Scan for the cell matching the given text and deliver its (X, Y) coordinate at center. 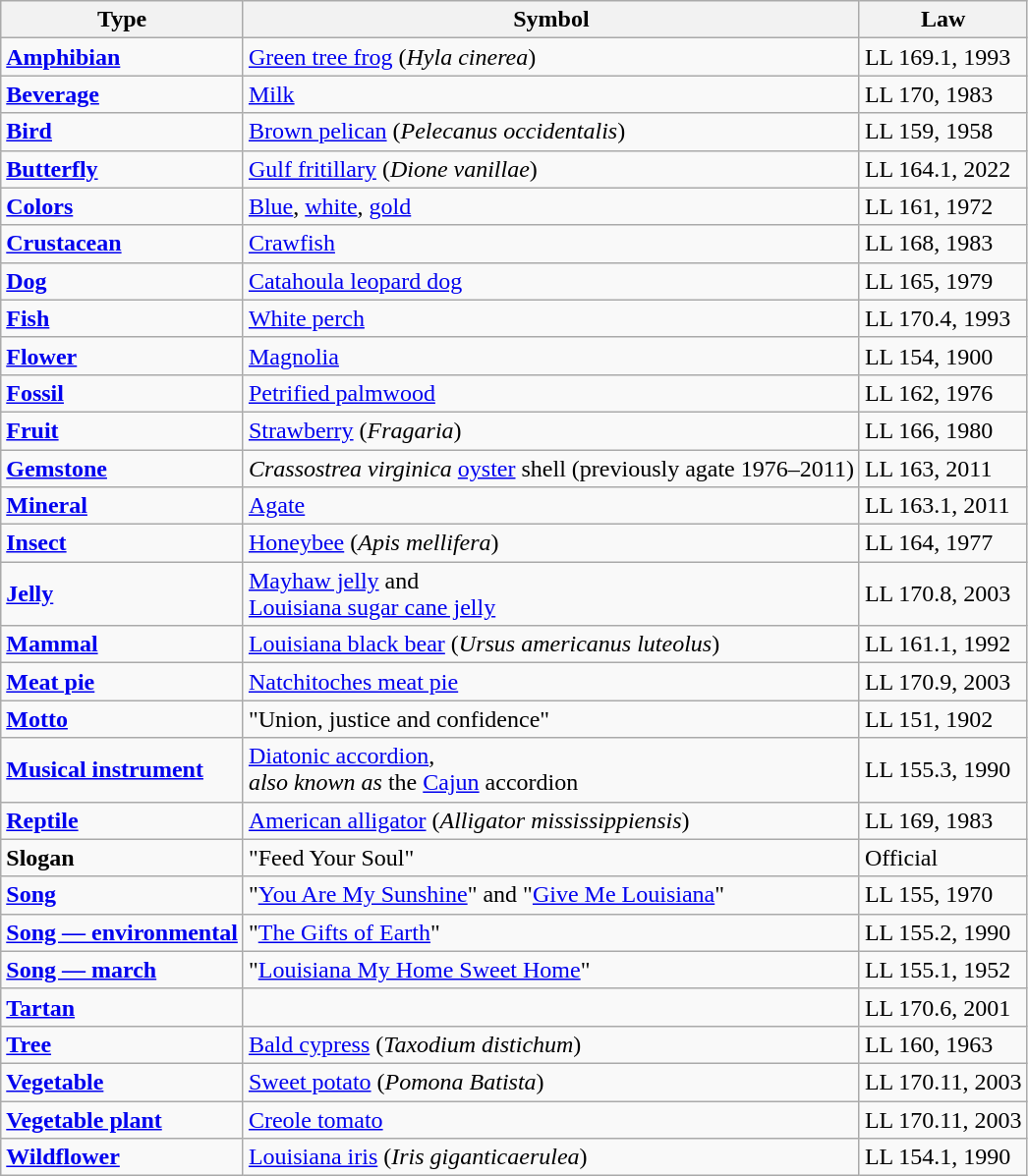
Song (122, 895)
Jelly (122, 593)
Insect (122, 543)
"Feed Your Soul" (550, 858)
LL 151, 1902 (943, 719)
Creole tomato (550, 1119)
Sweet potato (Pomona Batista) (550, 1082)
Gemstone (122, 469)
Song — march (122, 970)
LL 168, 1983 (943, 244)
Dog (122, 281)
Natchitoches meat pie (550, 682)
Louisiana iris (Iris giganticaerulea) (550, 1157)
LL 163.1, 2011 (943, 506)
LL 166, 1980 (943, 430)
Catahoula leopard dog (550, 281)
Blue, white, gold (550, 206)
Bird (122, 132)
Mineral (122, 506)
Reptile (122, 820)
Fruit (122, 430)
Colors (122, 206)
LL 160, 1963 (943, 1044)
Official (943, 858)
Honeybee (Apis mellifera) (550, 543)
LL 154, 1900 (943, 356)
Musical instrument (122, 770)
Beverage (122, 94)
Flower (122, 356)
Song — environmental (122, 932)
Green tree frog (Hyla cinerea) (550, 57)
Louisiana black bear (Ursus americanus luteolus) (550, 644)
Vegetable (122, 1082)
Mammal (122, 644)
LL 170.6, 2001 (943, 1007)
Brown pelican (Pelecanus occidentalis) (550, 132)
Type (122, 20)
LL 155.3, 1990 (943, 770)
LL 164, 1977 (943, 543)
LL 162, 1976 (943, 393)
Milk (550, 94)
Tartan (122, 1007)
"You Are My Sunshine" and "Give Me Louisiana" (550, 895)
Mayhaw jelly and Louisiana sugar cane jelly (550, 593)
Motto (122, 719)
LL 161.1, 1992 (943, 644)
LL 170.9, 2003 (943, 682)
LL 170.8, 2003 (943, 593)
Slogan (122, 858)
"The Gifts of Earth" (550, 932)
Law (943, 20)
Vegetable plant (122, 1119)
Tree (122, 1044)
Symbol (550, 20)
Wildflower (122, 1157)
LL 164.1, 2022 (943, 169)
Amphibian (122, 57)
Agate (550, 506)
Strawberry (Fragaria) (550, 430)
LL 165, 1979 (943, 281)
LL 169.1, 1993 (943, 57)
Fossil (122, 393)
LL 155, 1970 (943, 895)
Bald cypress (Taxodium distichum) (550, 1044)
"Louisiana My Home Sweet Home" (550, 970)
LL 155.1, 1952 (943, 970)
Crawfish (550, 244)
LL 154.1, 1990 (943, 1157)
Magnolia (550, 356)
Gulf fritillary (Dione vanillae) (550, 169)
Fish (122, 318)
LL 161, 1972 (943, 206)
LL 155.2, 1990 (943, 932)
Crustacean (122, 244)
LL 170, 1983 (943, 94)
LL 163, 2011 (943, 469)
Petrified palmwood (550, 393)
"Union, justice and confidence" (550, 719)
LL 159, 1958 (943, 132)
LL 170.4, 1993 (943, 318)
Crassostrea virginica oyster shell (previously agate 1976–2011) (550, 469)
White perch (550, 318)
Diatonic accordion, also known as the Cajun accordion (550, 770)
LL 169, 1983 (943, 820)
Butterfly (122, 169)
Meat pie (122, 682)
American alligator (Alligator mississippiensis) (550, 820)
